From the cell containing the given text, extract its center point as [X, Y] coordinate. 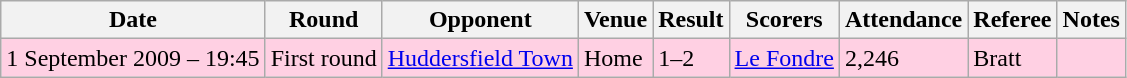
Home [615, 58]
First round [324, 58]
Bratt [1012, 58]
Venue [615, 20]
Date [133, 20]
Referee [1012, 20]
1 September 2009 – 19:45 [133, 58]
Scorers [784, 20]
Notes [1091, 20]
1–2 [691, 58]
Opponent [480, 20]
Le Fondre [784, 58]
Huddersfield Town [480, 58]
2,246 [903, 58]
Round [324, 20]
Attendance [903, 20]
Result [691, 20]
